Identify which cell holds the provided text, then report its [x, y] central coordinate. 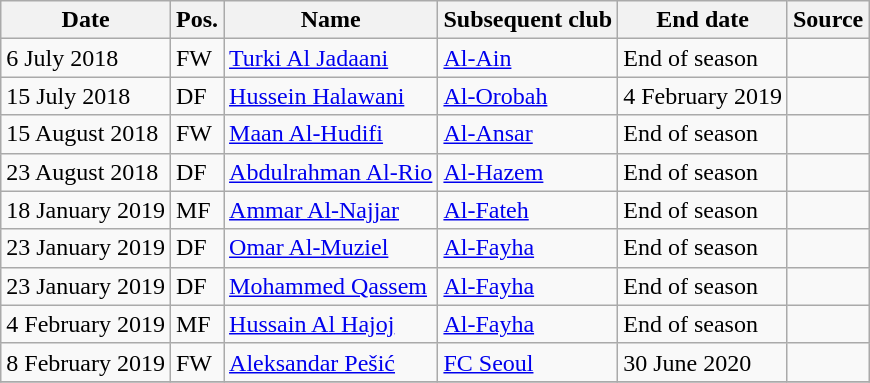
Source [828, 20]
End date [703, 20]
Pos. [196, 20]
Turki Al Jadaani [331, 58]
Maan Al-Hudifi [331, 134]
15 July 2018 [86, 96]
Al-Hazem [528, 172]
15 August 2018 [86, 134]
30 June 2020 [703, 362]
Subsequent club [528, 20]
Aleksandar Pešić [331, 362]
Al-Ain [528, 58]
Omar Al-Muziel [331, 248]
Mohammed Qassem [331, 286]
6 July 2018 [86, 58]
Al-Orobah [528, 96]
Hussain Al Hajoj [331, 324]
Hussein Halawani [331, 96]
Date [86, 20]
Ammar Al-Najjar [331, 210]
18 January 2019 [86, 210]
Name [331, 20]
Al-Fateh [528, 210]
Abdulrahman Al-Rio [331, 172]
FC Seoul [528, 362]
Al-Ansar [528, 134]
23 August 2018 [86, 172]
8 February 2019 [86, 362]
